From the cell containing the given text, extract its center point as [x, y] coordinate. 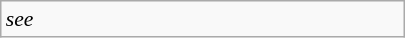
see [203, 19]
